Identify which cell holds the provided text, then report its [x, y] central coordinate. 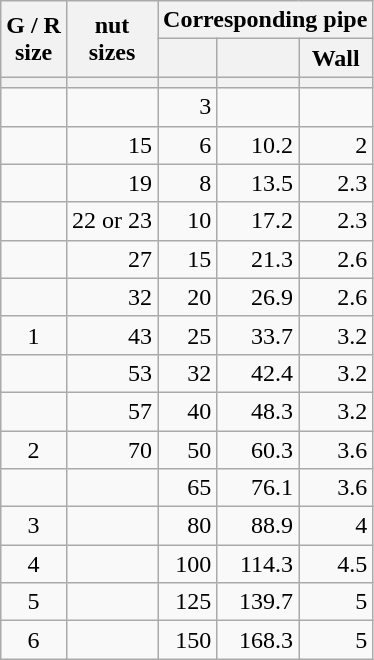
26.9 [258, 297]
168.3 [258, 640]
80 [188, 526]
19 [112, 183]
25 [188, 335]
Wall [336, 58]
13.5 [258, 183]
22 or 23 [112, 221]
17.2 [258, 221]
76.1 [258, 488]
27 [112, 259]
20 [188, 297]
nut sizes [112, 39]
48.3 [258, 411]
G / Rsize [34, 39]
150 [188, 640]
33.7 [258, 335]
10.2 [258, 145]
43 [112, 335]
53 [112, 373]
114.3 [258, 564]
88.9 [258, 526]
21.3 [258, 259]
Corresponding pipe [266, 20]
125 [188, 602]
65 [188, 488]
60.3 [258, 449]
57 [112, 411]
100 [188, 564]
139.7 [258, 602]
8 [188, 183]
40 [188, 411]
1 [34, 335]
50 [188, 449]
10 [188, 221]
42.4 [258, 373]
4.5 [336, 564]
70 [112, 449]
